Scan for the cell matching the given text and deliver its [X, Y] coordinate at center. 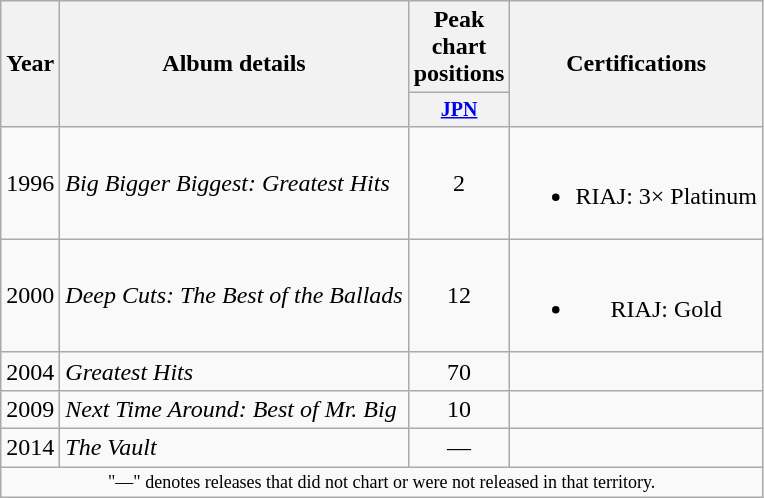
Big Bigger Biggest: Greatest Hits [234, 182]
12 [459, 296]
1996 [30, 182]
RIAJ: 3× Platinum [636, 182]
— [459, 448]
"—" denotes releases that did not chart or were not released in that territory. [382, 482]
2014 [30, 448]
JPN [459, 110]
10 [459, 409]
Year [30, 64]
Peak chart positions [459, 47]
70 [459, 371]
Certifications [636, 64]
2004 [30, 371]
Deep Cuts: The Best of the Ballads [234, 296]
Album details [234, 64]
Next Time Around: Best of Mr. Big [234, 409]
2000 [30, 296]
2 [459, 182]
2009 [30, 409]
Greatest Hits [234, 371]
RIAJ: Gold [636, 296]
The Vault [234, 448]
